Extract the [x, y] coordinate from the center of the cell holding the provided text.  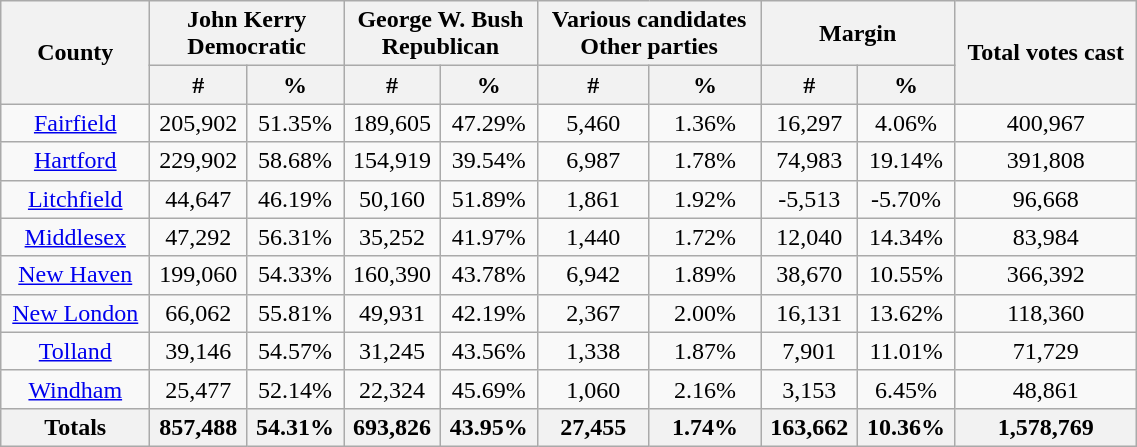
1.87% [705, 351]
391,808 [1046, 161]
Windham [76, 389]
1.72% [705, 237]
66,062 [198, 313]
1,440 [593, 237]
George W. BushRepublican [441, 34]
46.19% [296, 199]
54.57% [296, 351]
163,662 [810, 427]
County [76, 52]
-5,513 [810, 199]
154,919 [392, 161]
74,983 [810, 161]
Litchfield [76, 199]
3,153 [810, 389]
Margin [858, 34]
44,647 [198, 199]
83,984 [1046, 237]
1.92% [705, 199]
1,578,769 [1046, 427]
1,060 [593, 389]
16,297 [810, 123]
52.14% [296, 389]
22,324 [392, 389]
1.78% [705, 161]
43.78% [488, 275]
43.95% [488, 427]
1.89% [705, 275]
Various candidatesOther parties [649, 34]
54.33% [296, 275]
12,040 [810, 237]
47,292 [198, 237]
55.81% [296, 313]
6,942 [593, 275]
John KerryDemocratic [247, 34]
38,670 [810, 275]
118,360 [1046, 313]
71,729 [1046, 351]
31,245 [392, 351]
51.89% [488, 199]
Middlesex [76, 237]
7,901 [810, 351]
2.16% [705, 389]
160,390 [392, 275]
Fairfield [76, 123]
41.97% [488, 237]
857,488 [198, 427]
13.62% [906, 313]
366,392 [1046, 275]
27,455 [593, 427]
16,131 [810, 313]
1,861 [593, 199]
39,146 [198, 351]
1,338 [593, 351]
2,367 [593, 313]
693,826 [392, 427]
-5.70% [906, 199]
189,605 [392, 123]
10.36% [906, 427]
14.34% [906, 237]
45.69% [488, 389]
4.06% [906, 123]
Tolland [76, 351]
48,861 [1046, 389]
25,477 [198, 389]
Total votes cast [1046, 52]
50,160 [392, 199]
6,987 [593, 161]
Totals [76, 427]
New Haven [76, 275]
35,252 [392, 237]
Hartford [76, 161]
47.29% [488, 123]
11.01% [906, 351]
1.36% [705, 123]
199,060 [198, 275]
51.35% [296, 123]
96,668 [1046, 199]
1.74% [705, 427]
54.31% [296, 427]
229,902 [198, 161]
205,902 [198, 123]
56.31% [296, 237]
6.45% [906, 389]
42.19% [488, 313]
New London [76, 313]
43.56% [488, 351]
49,931 [392, 313]
19.14% [906, 161]
5,460 [593, 123]
10.55% [906, 275]
400,967 [1046, 123]
58.68% [296, 161]
39.54% [488, 161]
2.00% [705, 313]
